Determine the [X, Y] coordinate at the center of the cell enclosing the given text.  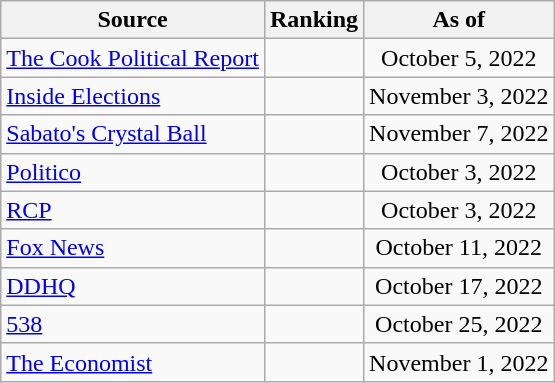
538 [133, 324]
November 1, 2022 [459, 362]
November 7, 2022 [459, 134]
October 17, 2022 [459, 286]
Inside Elections [133, 96]
Sabato's Crystal Ball [133, 134]
October 5, 2022 [459, 58]
DDHQ [133, 286]
October 11, 2022 [459, 248]
Ranking [314, 20]
The Cook Political Report [133, 58]
The Economist [133, 362]
November 3, 2022 [459, 96]
Source [133, 20]
As of [459, 20]
RCP [133, 210]
Politico [133, 172]
Fox News [133, 248]
October 25, 2022 [459, 324]
